Search for the cell housing the specified text and yield its [x, y] center coordinate. 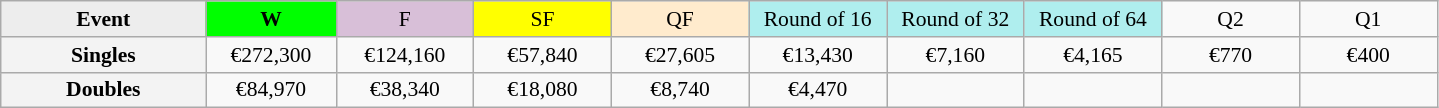
€18,080 [543, 90]
€4,165 [1093, 55]
€272,300 [271, 55]
€38,340 [405, 90]
QF [680, 19]
€124,160 [405, 55]
Event [104, 19]
€400 [1368, 55]
€13,430 [818, 55]
€770 [1231, 55]
€84,970 [271, 90]
€4,470 [818, 90]
€8,740 [680, 90]
F [405, 19]
€7,160 [955, 55]
Round of 16 [818, 19]
Q1 [1368, 19]
SF [543, 19]
W [271, 19]
Singles [104, 55]
€27,605 [680, 55]
Round of 32 [955, 19]
€57,840 [543, 55]
Doubles [104, 90]
Round of 64 [1093, 19]
Q2 [1231, 19]
